Scan for the cell matching the given text and deliver its [X, Y] coordinate at center. 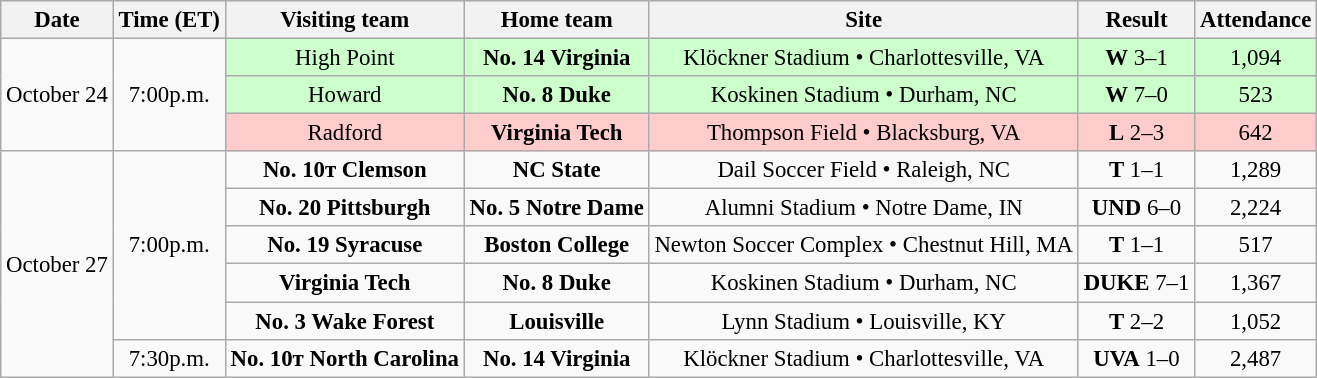
T 2–2 [1136, 321]
517 [1256, 245]
7:30p.m. [169, 358]
Boston College [556, 245]
Newton Soccer Complex • Chestnut Hill, MA [864, 245]
2,224 [1256, 208]
W 3–1 [1136, 58]
Howard [344, 95]
NC State [556, 170]
Alumni Stadium • Notre Dame, IN [864, 208]
Attendance [1256, 20]
October 27 [57, 264]
1,367 [1256, 283]
UVA 1–0 [1136, 358]
No. 20 Pittsburgh [344, 208]
No. 5 Notre Dame [556, 208]
High Point [344, 58]
No. 19 Syracuse [344, 245]
Time (ET) [169, 20]
1,094 [1256, 58]
No. 10т North Carolina [344, 358]
642 [1256, 133]
Date [57, 20]
October 24 [57, 96]
No. 10т Clemson [344, 170]
No. 3 Wake Forest [344, 321]
Louisville [556, 321]
Visiting team [344, 20]
1,052 [1256, 321]
2,487 [1256, 358]
523 [1256, 95]
Dail Soccer Field • Raleigh, NC [864, 170]
Result [1136, 20]
W 7–0 [1136, 95]
UND 6–0 [1136, 208]
Site [864, 20]
DUKE 7–1 [1136, 283]
1,289 [1256, 170]
Thompson Field • Blacksburg, VA [864, 133]
Home team [556, 20]
Lynn Stadium • Louisville, KY [864, 321]
Radford [344, 133]
L 2–3 [1136, 133]
